Find where the given text appears and provide that cell's center as (X, Y) coordinate. 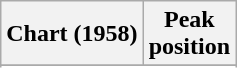
Chart (1958) (72, 34)
Peakposition (189, 34)
